Return the (x, y) coordinate for the center point of the cell that contains the specified text.  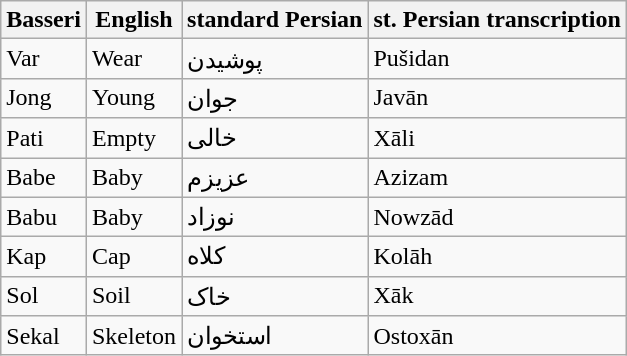
Soil (134, 296)
خالی (275, 138)
Xāk (497, 296)
Babu (44, 217)
Sol (44, 296)
Ostoxān (497, 336)
Xāli (497, 138)
Kolāh (497, 257)
جوان (275, 98)
Basseri (44, 20)
Javān (497, 98)
Cap (134, 257)
Jong (44, 98)
Skeleton (134, 336)
Azizam (497, 178)
Pušidan (497, 59)
استخوان (275, 336)
Pati (44, 138)
Sekal (44, 336)
Kap (44, 257)
Nowzād (497, 217)
کلاه (275, 257)
پوشیدن (275, 59)
st. Persian transcription (497, 20)
Wear (134, 59)
Babe (44, 178)
Var (44, 59)
خاک (275, 296)
standard Persian (275, 20)
نوزاد (275, 217)
عزیزم (275, 178)
English (134, 20)
Young (134, 98)
Empty (134, 138)
